Return the (x, y) coordinate for the center point of the cell that contains the specified text.  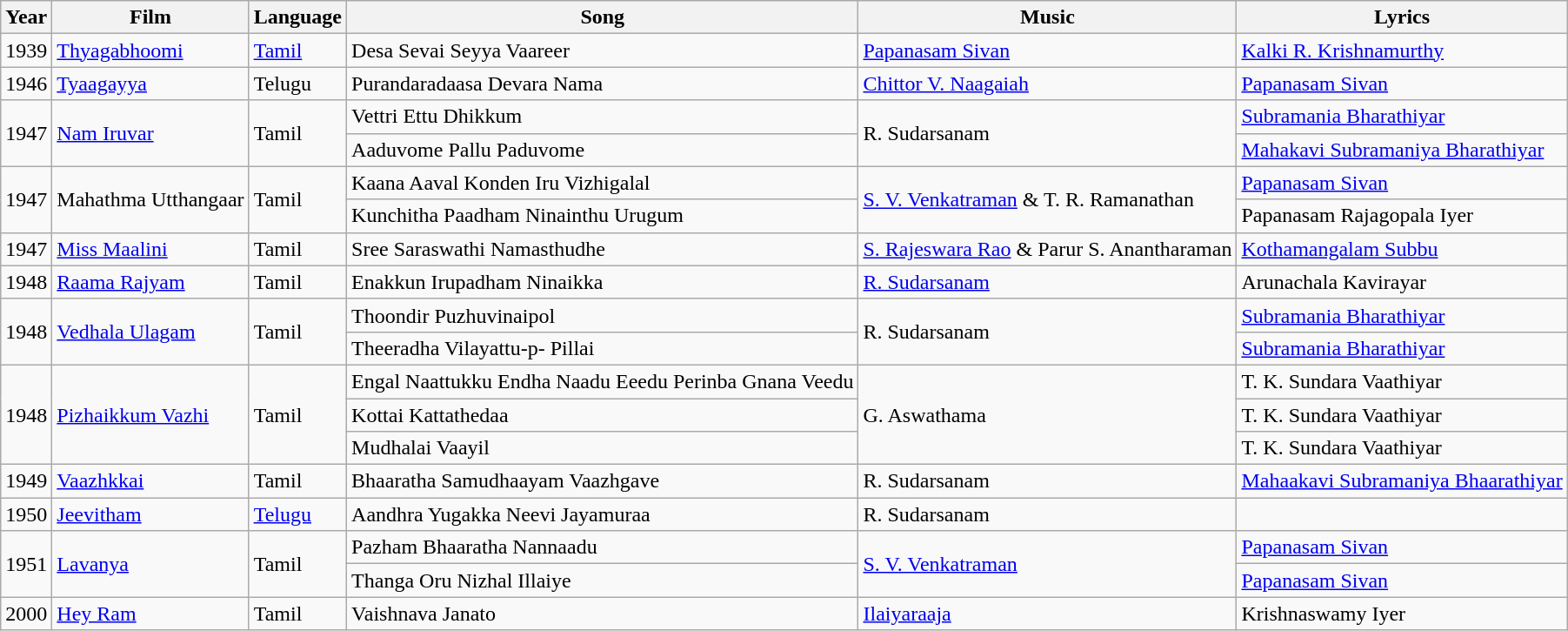
Pizhaikkum Vazhi (150, 414)
Ilaiyaraaja (1047, 614)
Tyaagayya (150, 84)
Papanasam Rajagopala Iyer (1402, 216)
S. V. Venkatraman & T. R. Ramanathan (1047, 199)
Krishnaswamy Iyer (1402, 614)
Kottai Kattathedaa (603, 415)
G. Aswathama (1047, 414)
Kalki R. Krishnamurthy (1402, 50)
Year (26, 17)
Jeevitham (150, 514)
Vettri Ettu Dhikkum (603, 117)
Theeradha Vilayattu-p- Pillai (603, 348)
Vaazhkkai (150, 481)
Language (297, 17)
1951 (26, 564)
S. V. Venkatraman (1047, 564)
Mudhalai Vaayil (603, 448)
Lavanya (150, 564)
S. Rajeswara Rao & Parur S. Anantharaman (1047, 249)
Chittor V. Naagaiah (1047, 84)
1950 (26, 514)
Aandhra Yugakka Neevi Jayamuraa (603, 514)
Thoondir Puzhuvinaipol (603, 315)
Thyagabhoomi (150, 50)
Sree Saraswathi Namasthudhe (603, 249)
Film (150, 17)
Kunchitha Paadham Ninainthu Urugum (603, 216)
Desa Sevai Seyya Vaareer (603, 50)
Purandaradaasa Devara Nama (603, 84)
1939 (26, 50)
Mahakavi Subramaniya Bharathiyar (1402, 150)
Kothamangalam Subbu (1402, 249)
Raama Rajyam (150, 282)
Song (603, 17)
Kaana Aaval Konden Iru Vizhigalal (603, 183)
Engal Naattukku Endha Naadu Eeedu Perinba Gnana Veedu (603, 381)
1949 (26, 481)
1946 (26, 84)
Pazham Bhaaratha Nannaadu (603, 547)
Enakkun Irupadham Ninaikka (603, 282)
Miss Maalini (150, 249)
Vedhala Ulagam (150, 332)
Mahaakavi Subramaniya Bhaarathiyar (1402, 481)
Music (1047, 17)
Vaishnava Janato (603, 614)
2000 (26, 614)
Mahathma Utthangaar (150, 199)
Arunachala Kavirayar (1402, 282)
Nam Iruvar (150, 133)
Lyrics (1402, 17)
Hey Ram (150, 614)
Bhaaratha Samudhaayam Vaazhgave (603, 481)
Aaduvome Pallu Paduvome (603, 150)
Thanga Oru Nizhal Illaiye (603, 581)
